Determine the (x, y) coordinate at the center of the cell enclosing the given text.  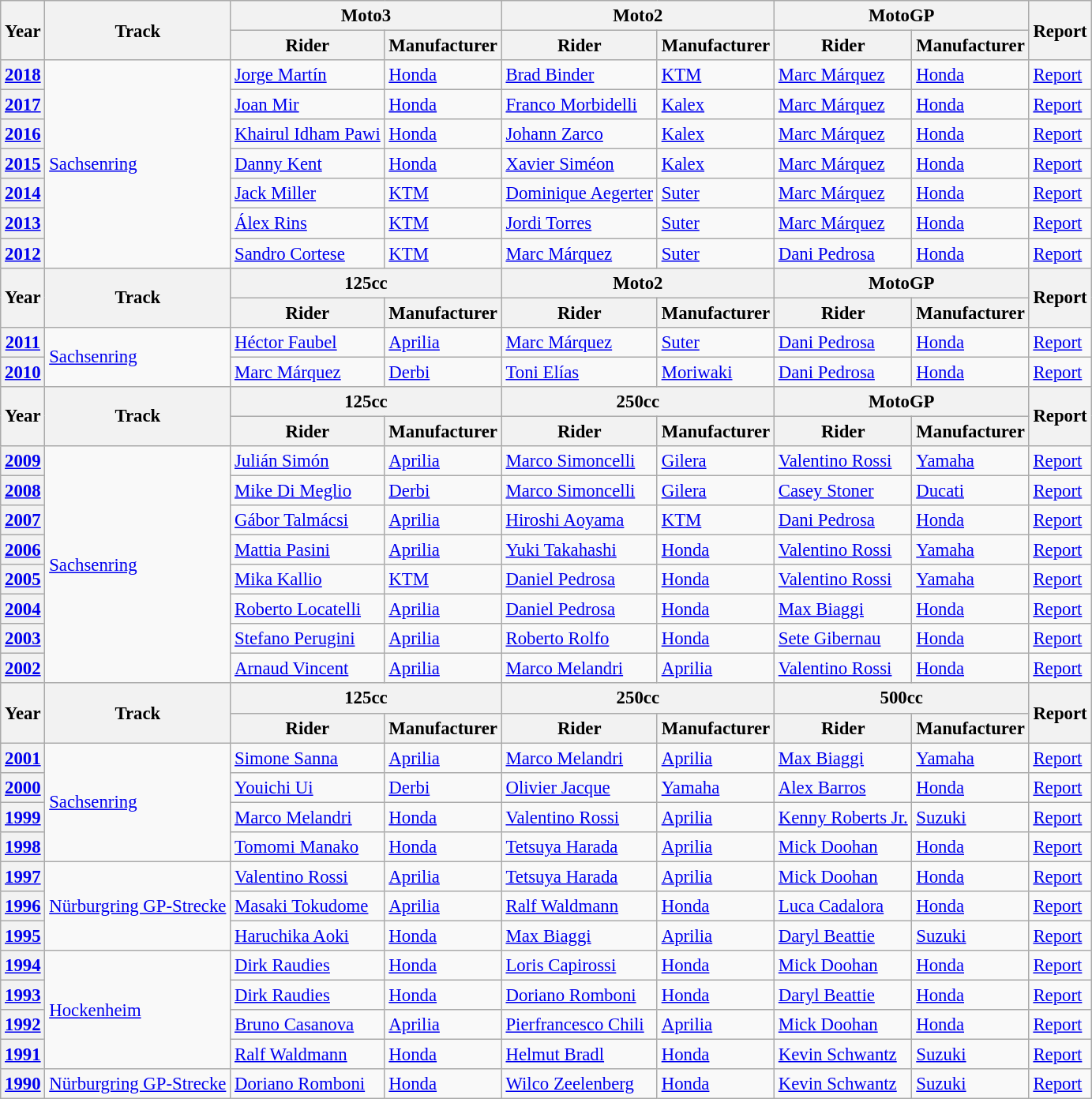
Héctor Faubel (308, 342)
Loris Capirossi (580, 966)
1996 (23, 906)
2017 (23, 105)
1993 (23, 996)
2012 (23, 253)
Wilco Zeelenberg (580, 1084)
2005 (23, 580)
Toni Elías (580, 372)
2001 (23, 758)
2003 (23, 639)
Masaki Tokudome (308, 906)
2002 (23, 669)
Ducati (970, 490)
Moriwaki (715, 372)
2015 (23, 164)
Danny Kent (308, 164)
1998 (23, 847)
2014 (23, 193)
Mika Kallio (308, 580)
Joan Mir (308, 105)
Álex Rins (308, 223)
1991 (23, 1055)
Haruchika Aoki (308, 936)
Khairul Idham Pawi (308, 134)
Hockenheim (137, 1010)
2018 (23, 75)
Jordi Torres (580, 223)
Olivier Jacque (580, 787)
2009 (23, 461)
Gábor Talmácsi (308, 520)
2004 (23, 610)
Jorge Martín (308, 75)
Mike Di Meglio (308, 490)
1997 (23, 876)
Moto3 (366, 16)
2006 (23, 550)
Stefano Perugini (308, 639)
Julián Simón (308, 461)
Pierfrancesco Chili (580, 1025)
Arnaud Vincent (308, 669)
Bruno Casanova (308, 1025)
1999 (23, 817)
Franco Morbidelli (580, 105)
2007 (23, 520)
2013 (23, 223)
Sete Gibernau (842, 639)
Jack Miller (308, 193)
Roberto Locatelli (308, 610)
Tomomi Manako (308, 847)
Mattia Pasini (308, 550)
Brad Binder (580, 75)
Luca Cadalora (842, 906)
Yuki Takahashi (580, 550)
Dominique Aegerter (580, 193)
2016 (23, 134)
1992 (23, 1025)
2000 (23, 787)
Helmut Bradl (580, 1055)
Xavier Siméon (580, 164)
Johann Zarco (580, 134)
Kenny Roberts Jr. (842, 817)
2008 (23, 490)
Simone Sanna (308, 758)
1994 (23, 966)
Roberto Rolfo (580, 639)
Youichi Ui (308, 787)
Alex Barros (842, 787)
Hiroshi Aoyama (580, 520)
Sandro Cortese (308, 253)
2010 (23, 372)
1995 (23, 936)
2011 (23, 342)
500cc (902, 699)
1990 (23, 1084)
Casey Stoner (842, 490)
